Identify which cell holds the provided text, then report its (X, Y) central coordinate. 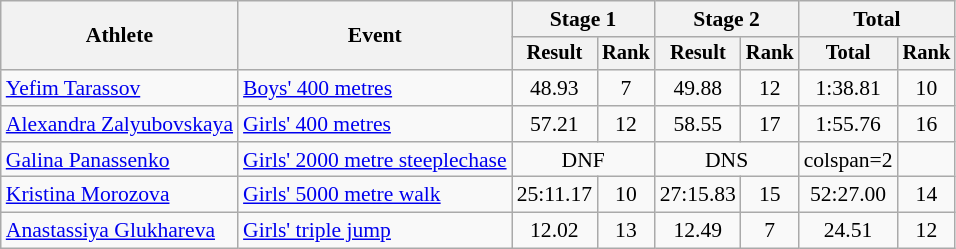
24.51 (848, 231)
Galina Panassenko (120, 160)
58.55 (698, 124)
17 (770, 124)
12.49 (698, 231)
Stage 2 (727, 19)
1:38.81 (848, 88)
DNS (727, 160)
13 (626, 231)
Stage 1 (584, 19)
Girls' 400 metres (375, 124)
DNF (584, 160)
Event (375, 36)
Athlete (120, 36)
Boys' 400 metres (375, 88)
57.21 (554, 124)
14 (927, 195)
49.88 (698, 88)
Girls' 5000 metre walk (375, 195)
Anastassiya Glukhareva (120, 231)
16 (927, 124)
Girls' 2000 metre steeplechase (375, 160)
27:15.83 (698, 195)
48.93 (554, 88)
Kristina Morozova (120, 195)
12.02 (554, 231)
15 (770, 195)
52:27.00 (848, 195)
Alexandra Zalyubovskaya (120, 124)
Yefim Tarassov (120, 88)
Girls' triple jump (375, 231)
1:55.76 (848, 124)
colspan=2 (848, 160)
25:11.17 (554, 195)
